Capture the cell that displays the provided text and extract its [x, y] central coordinate. 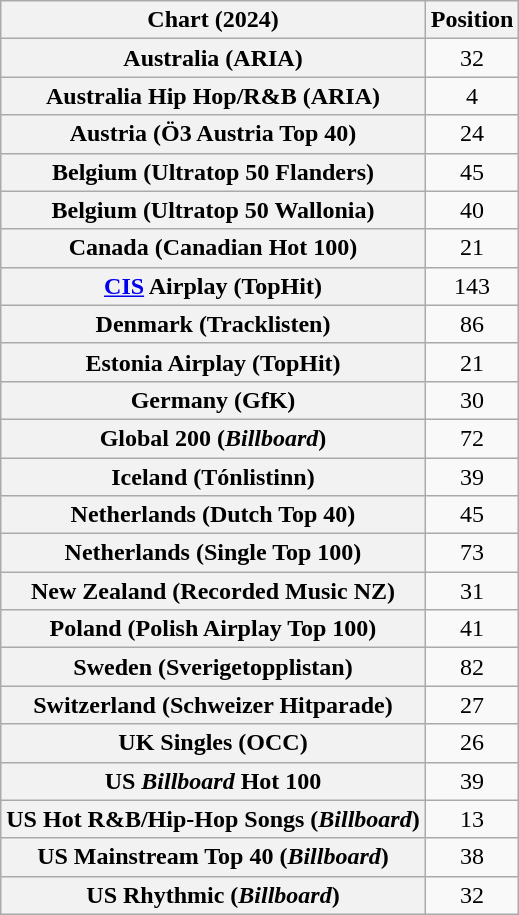
Belgium (Ultratop 50 Wallonia) [213, 210]
Australia Hip Hop/R&B (ARIA) [213, 96]
Position [472, 20]
Poland (Polish Airplay Top 100) [213, 629]
143 [472, 286]
73 [472, 553]
Estonia Airplay (TopHit) [213, 362]
Iceland (Tónlistinn) [213, 477]
UK Singles (OCC) [213, 743]
41 [472, 629]
New Zealand (Recorded Music NZ) [213, 591]
Chart (2024) [213, 20]
86 [472, 324]
40 [472, 210]
Netherlands (Dutch Top 40) [213, 515]
72 [472, 438]
Belgium (Ultratop 50 Flanders) [213, 172]
31 [472, 591]
Netherlands (Single Top 100) [213, 553]
CIS Airplay (TopHit) [213, 286]
US Rhythmic (Billboard) [213, 895]
4 [472, 96]
US Hot R&B/Hip-Hop Songs (Billboard) [213, 819]
Global 200 (Billboard) [213, 438]
82 [472, 667]
Denmark (Tracklisten) [213, 324]
Sweden (Sverigetopplistan) [213, 667]
Australia (ARIA) [213, 58]
27 [472, 705]
38 [472, 857]
Germany (GfK) [213, 400]
Canada (Canadian Hot 100) [213, 248]
US Mainstream Top 40 (Billboard) [213, 857]
Austria (Ö3 Austria Top 40) [213, 134]
US Billboard Hot 100 [213, 781]
26 [472, 743]
Switzerland (Schweizer Hitparade) [213, 705]
30 [472, 400]
13 [472, 819]
24 [472, 134]
